Scan for the cell matching the given text and deliver its [x, y] coordinate at center. 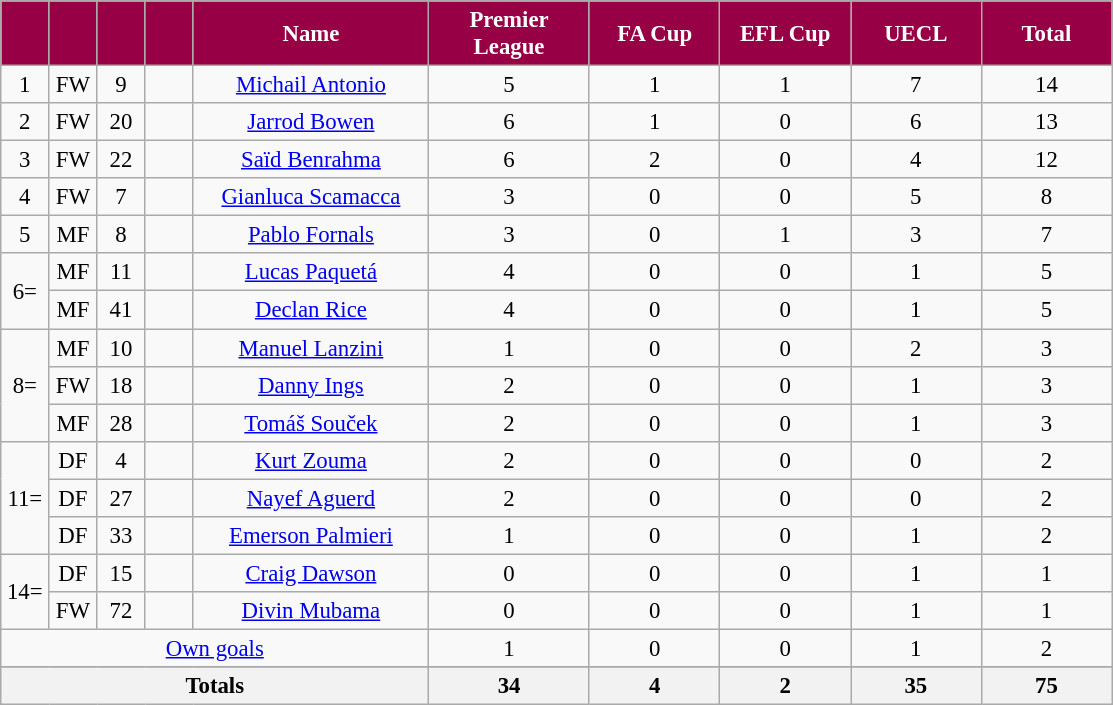
FA Cup [654, 34]
Name [311, 34]
33 [121, 536]
Manuel Lanzini [311, 348]
22 [121, 160]
Nayef Aguerd [311, 498]
Michail Antonio [311, 85]
Gianluca Scamacca [311, 197]
15 [121, 573]
9 [121, 85]
UECL [916, 34]
Tomáš Souček [311, 423]
Saïd Benrahma [311, 160]
72 [121, 611]
27 [121, 498]
Jarrod Bowen [311, 122]
20 [121, 122]
Emerson Palmieri [311, 536]
Danny Ings [311, 385]
EFL Cup [786, 34]
Craig Dawson [311, 573]
41 [121, 310]
14= [25, 592]
Kurt Zouma [311, 460]
Divin Mubama [311, 611]
8= [25, 386]
10 [121, 348]
14 [1046, 85]
Premier League [510, 34]
35 [916, 686]
18 [121, 385]
34 [510, 686]
Own goals [215, 648]
13 [1046, 122]
11= [25, 498]
11 [121, 273]
Totals [215, 686]
28 [121, 423]
Lucas Paquetá [311, 273]
Total [1046, 34]
12 [1046, 160]
Declan Rice [311, 310]
6= [25, 292]
Pablo Fornals [311, 235]
75 [1046, 686]
